Extract the [X, Y] coordinate from the center of the cell holding the provided text.  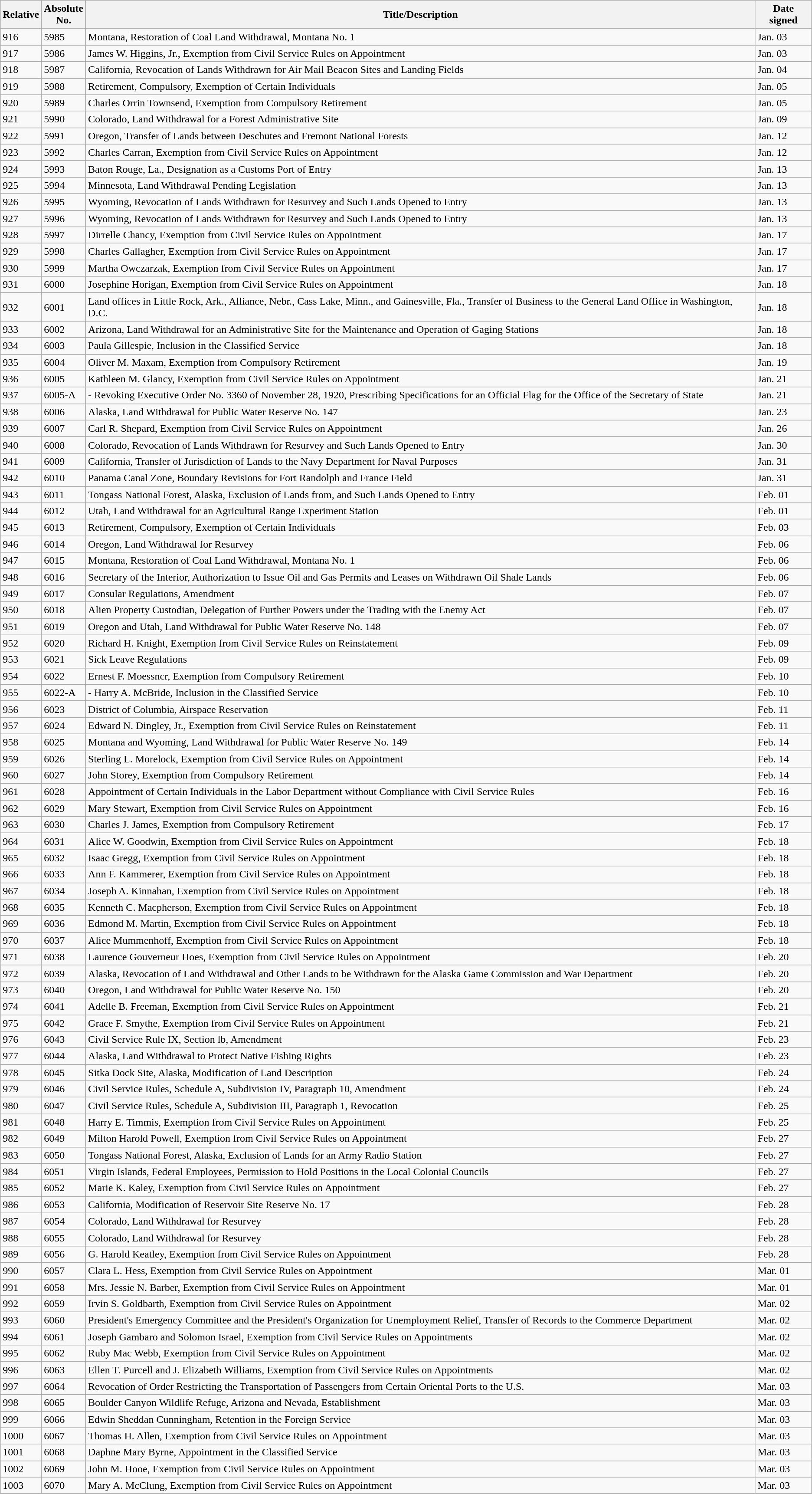
954 [21, 676]
Oregon, Transfer of Lands between Deschutes and Fremont National Forests [421, 136]
Jan. 09 [783, 119]
985 [21, 1188]
6007 [64, 428]
980 [21, 1106]
Kenneth C. Macpherson, Exemption from Civil Service Rules on Appointment [421, 907]
Mrs. Jessie N. Barber, Exemption from Civil Service Rules on Appointment [421, 1287]
934 [21, 346]
968 [21, 907]
927 [21, 218]
Virgin Islands, Federal Employees, Permission to Hold Positions in the Local Colonial Councils [421, 1172]
Ruby Mac Webb, Exemption from Civil Service Rules on Appointment [421, 1353]
6031 [64, 841]
6002 [64, 329]
947 [21, 561]
982 [21, 1139]
998 [21, 1403]
6046 [64, 1089]
Feb. 17 [783, 825]
932 [21, 307]
Sick Leave Regulations [421, 660]
District of Columbia, Airspace Reservation [421, 709]
6010 [64, 478]
981 [21, 1122]
G. Harold Keatley, Exemption from Civil Service Rules on Appointment [421, 1254]
996 [21, 1370]
6024 [64, 726]
Milton Harold Powell, Exemption from Civil Service Rules on Appointment [421, 1139]
977 [21, 1056]
917 [21, 53]
921 [21, 119]
6028 [64, 792]
Alaska, Land Withdrawal for Public Water Reserve No. 147 [421, 412]
6020 [64, 643]
President's Emergency Committee and the President's Organization for Unemployment Relief, Transfer of Records to the Commerce Department [421, 1320]
5998 [64, 252]
Isaac Gregg, Exemption from Civil Service Rules on Appointment [421, 858]
946 [21, 544]
945 [21, 528]
6058 [64, 1287]
6035 [64, 907]
6051 [64, 1172]
6018 [64, 610]
Jan. 26 [783, 428]
Revocation of Order Restricting the Transportation of Passengers from Certain Oriental Ports to the U.S. [421, 1386]
Mary A. McClung, Exemption from Civil Service Rules on Appointment [421, 1485]
Alice Mummenhoff, Exemption from Civil Service Rules on Appointment [421, 940]
923 [21, 152]
965 [21, 858]
California, Modification of Reservoir Site Reserve No. 17 [421, 1205]
925 [21, 185]
5995 [64, 202]
6013 [64, 528]
5987 [64, 70]
941 [21, 461]
1003 [21, 1485]
5999 [64, 268]
Consular Regulations, Amendment [421, 594]
919 [21, 86]
Oregon and Utah, Land Withdrawal for Public Water Reserve No. 148 [421, 627]
933 [21, 329]
997 [21, 1386]
Oregon, Land Withdrawal for Public Water Reserve No. 150 [421, 990]
943 [21, 494]
6045 [64, 1073]
6060 [64, 1320]
6000 [64, 285]
6067 [64, 1436]
978 [21, 1073]
988 [21, 1238]
5985 [64, 37]
6030 [64, 825]
6065 [64, 1403]
6047 [64, 1106]
1001 [21, 1452]
991 [21, 1287]
Alaska, Land Withdrawal to Protect Native Fishing Rights [421, 1056]
Colorado, Land Withdrawal for a Forest Administrative Site [421, 119]
Richard H. Knight, Exemption from Civil Service Rules on Reinstatement [421, 643]
Utah, Land Withdrawal for an Agricultural Range Experiment Station [421, 511]
6049 [64, 1139]
Ann F. Kammerer, Exemption from Civil Service Rules on Appointment [421, 874]
Title/Description [421, 15]
Mary Stewart, Exemption from Civil Service Rules on Appointment [421, 808]
956 [21, 709]
6054 [64, 1221]
6014 [64, 544]
973 [21, 990]
6036 [64, 924]
986 [21, 1205]
939 [21, 428]
6034 [64, 891]
- Revoking Executive Order No. 3360 of November 28, 1920, Prescribing Specifications for an Official Flag for the Office of the Secretary of State [421, 395]
Secretary of the Interior, Authorization to Issue Oil and Gas Permits and Leases on Withdrawn Oil Shale Lands [421, 577]
Charles Orrin Townsend, Exemption from Compulsory Retirement [421, 103]
Panama Canal Zone, Boundary Revisions for Fort Randolph and France Field [421, 478]
5991 [64, 136]
6012 [64, 511]
Alien Property Custodian, Delegation of Further Powers under the Trading with the Enemy Act [421, 610]
Joseph A. Kinnahan, Exemption from Civil Service Rules on Appointment [421, 891]
Ellen T. Purcell and J. Elizabeth Williams, Exemption from Civil Service Rules on Appointments [421, 1370]
Civil Service Rules, Schedule A, Subdivision III, Paragraph 1, Revocation [421, 1106]
6064 [64, 1386]
983 [21, 1155]
Civil Service Rules, Schedule A, Subdivision IV, Paragraph 10, Amendment [421, 1089]
Jan. 23 [783, 412]
967 [21, 891]
952 [21, 643]
6029 [64, 808]
California, Revocation of Lands Withdrawn for Air Mail Beacon Sites and Landing Fields [421, 70]
6063 [64, 1370]
962 [21, 808]
6022 [64, 676]
938 [21, 412]
5992 [64, 152]
Baton Rouge, La., Designation as a Customs Port of Entry [421, 169]
Arizona, Land Withdrawal for an Administrative Site for the Maintenance and Operation of Gaging Stations [421, 329]
6023 [64, 709]
975 [21, 1023]
- Harry A. McBride, Inclusion in the Classified Service [421, 693]
6033 [64, 874]
Carl R. Shepard, Exemption from Civil Service Rules on Appointment [421, 428]
961 [21, 792]
6037 [64, 940]
5986 [64, 53]
6044 [64, 1056]
Alaska, Revocation of Land Withdrawal and Other Lands to be Withdrawn for the Alaska Game Commission and War Department [421, 973]
963 [21, 825]
Harry E. Timmis, Exemption from Civil Service Rules on Appointment [421, 1122]
Jan. 19 [783, 362]
926 [21, 202]
6048 [64, 1122]
931 [21, 285]
6040 [64, 990]
6025 [64, 742]
928 [21, 235]
937 [21, 395]
6011 [64, 494]
5990 [64, 119]
Charles J. James, Exemption from Compulsory Retirement [421, 825]
950 [21, 610]
Paula Gillespie, Inclusion in the Classified Service [421, 346]
935 [21, 362]
6059 [64, 1304]
Oliver M. Maxam, Exemption from Compulsory Retirement [421, 362]
Jan. 30 [783, 445]
994 [21, 1337]
944 [21, 511]
964 [21, 841]
California, Transfer of Jurisdiction of Lands to the Navy Department for Naval Purposes [421, 461]
6038 [64, 957]
Martha Owczarzak, Exemption from Civil Service Rules on Appointment [421, 268]
Adelle B. Freeman, Exemption from Civil Service Rules on Appointment [421, 1006]
5993 [64, 169]
Montana and Wyoming, Land Withdrawal for Public Water Reserve No. 149 [421, 742]
Laurence Gouverneur Hoes, Exemption from Civil Service Rules on Appointment [421, 957]
966 [21, 874]
Marie K. Kaley, Exemption from Civil Service Rules on Appointment [421, 1188]
953 [21, 660]
6055 [64, 1238]
John Storey, Exemption from Compulsory Retirement [421, 775]
971 [21, 957]
972 [21, 973]
Clara L. Hess, Exemption from Civil Service Rules on Appointment [421, 1271]
Edmond M. Martin, Exemption from Civil Service Rules on Appointment [421, 924]
6070 [64, 1485]
Charles Gallagher, Exemption from Civil Service Rules on Appointment [421, 252]
922 [21, 136]
5988 [64, 86]
Relative [21, 15]
Joseph Gambaro and Solomon Israel, Exemption from Civil Service Rules on Appointments [421, 1337]
Thomas H. Allen, Exemption from Civil Service Rules on Appointment [421, 1436]
6022-A [64, 693]
990 [21, 1271]
6032 [64, 858]
958 [21, 742]
974 [21, 1006]
942 [21, 478]
Daphne Mary Byrne, Appointment in the Classified Service [421, 1452]
6069 [64, 1469]
6062 [64, 1353]
Edward N. Dingley, Jr., Exemption from Civil Service Rules on Reinstatement [421, 726]
Oregon, Land Withdrawal for Resurvey [421, 544]
955 [21, 693]
920 [21, 103]
Alice W. Goodwin, Exemption from Civil Service Rules on Appointment [421, 841]
6016 [64, 577]
6068 [64, 1452]
930 [21, 268]
Sterling L. Morelock, Exemption from Civil Service Rules on Appointment [421, 759]
999 [21, 1419]
948 [21, 577]
6052 [64, 1188]
Grace F. Smythe, Exemption from Civil Service Rules on Appointment [421, 1023]
6021 [64, 660]
970 [21, 940]
AbsoluteNo. [64, 15]
992 [21, 1304]
Jan. 04 [783, 70]
6003 [64, 346]
1000 [21, 1436]
6061 [64, 1337]
6026 [64, 759]
993 [21, 1320]
Feb. 03 [783, 528]
5997 [64, 235]
957 [21, 726]
Tongass National Forest, Alaska, Exclusion of Lands for an Army Radio Station [421, 1155]
918 [21, 70]
Boulder Canyon Wildlife Refuge, Arizona and Nevada, Establishment [421, 1403]
976 [21, 1040]
James W. Higgins, Jr., Exemption from Civil Service Rules on Appointment [421, 53]
979 [21, 1089]
960 [21, 775]
6008 [64, 445]
Civil Service Rule IX, Section lb, Amendment [421, 1040]
987 [21, 1221]
Tongass National Forest, Alaska, Exclusion of Lands from, and Such Lands Opened to Entry [421, 494]
969 [21, 924]
Ernest F. Moessncr, Exemption from Compulsory Retirement [421, 676]
949 [21, 594]
Appointment of Certain Individuals in the Labor Department without Compliance with Civil Service Rules [421, 792]
6004 [64, 362]
936 [21, 379]
5994 [64, 185]
995 [21, 1353]
6039 [64, 973]
6041 [64, 1006]
Josephine Horigan, Exemption from Civil Service Rules on Appointment [421, 285]
1002 [21, 1469]
5989 [64, 103]
Edwin Sheddan Cunningham, Retention in the Foreign Service [421, 1419]
989 [21, 1254]
951 [21, 627]
6043 [64, 1040]
Dirrelle Chancy, Exemption from Civil Service Rules on Appointment [421, 235]
Date signed [783, 15]
6017 [64, 594]
6027 [64, 775]
940 [21, 445]
6001 [64, 307]
Charles Carran, Exemption from Civil Service Rules on Appointment [421, 152]
6050 [64, 1155]
6057 [64, 1271]
Sitka Dock Site, Alaska, Modification of Land Description [421, 1073]
984 [21, 1172]
929 [21, 252]
6056 [64, 1254]
John M. Hooe, Exemption from Civil Service Rules on Appointment [421, 1469]
5996 [64, 218]
916 [21, 37]
Kathleen M. Glancy, Exemption from Civil Service Rules on Appointment [421, 379]
6042 [64, 1023]
6005-A [64, 395]
6005 [64, 379]
959 [21, 759]
Colorado, Revocation of Lands Withdrawn for Resurvey and Such Lands Opened to Entry [421, 445]
924 [21, 169]
Minnesota, Land Withdrawal Pending Legislation [421, 185]
6006 [64, 412]
6053 [64, 1205]
6015 [64, 561]
6019 [64, 627]
6066 [64, 1419]
6009 [64, 461]
Irvin S. Goldbarth, Exemption from Civil Service Rules on Appointment [421, 1304]
